Provide the [X, Y] coordinate of the cell's center where the given text is located.  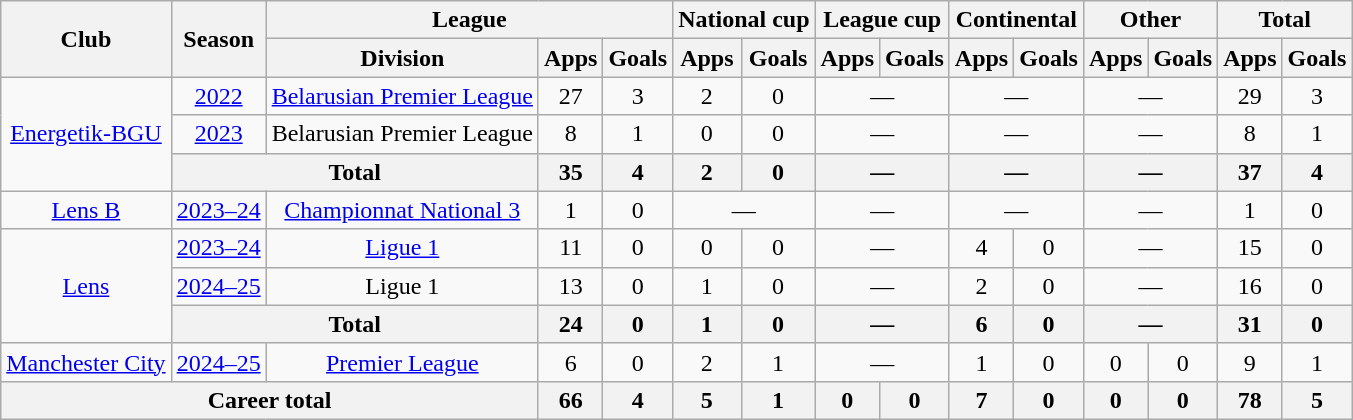
Championnat National 3 [402, 210]
13 [570, 286]
7 [981, 400]
Division [402, 58]
Club [86, 39]
Energetik-BGU [86, 134]
Continental [1016, 20]
27 [570, 96]
Lens [86, 286]
16 [1250, 286]
Season [218, 39]
Manchester City [86, 362]
9 [1250, 362]
2022 [218, 96]
Career total [270, 400]
37 [1250, 172]
Lens B [86, 210]
29 [1250, 96]
Other [1150, 20]
Premier League [402, 362]
24 [570, 324]
League [469, 20]
15 [1250, 248]
11 [570, 248]
National cup [744, 20]
League cup [882, 20]
31 [1250, 324]
35 [570, 172]
2023 [218, 134]
66 [570, 400]
78 [1250, 400]
